Return [X, Y] of the center of cell containing provided text 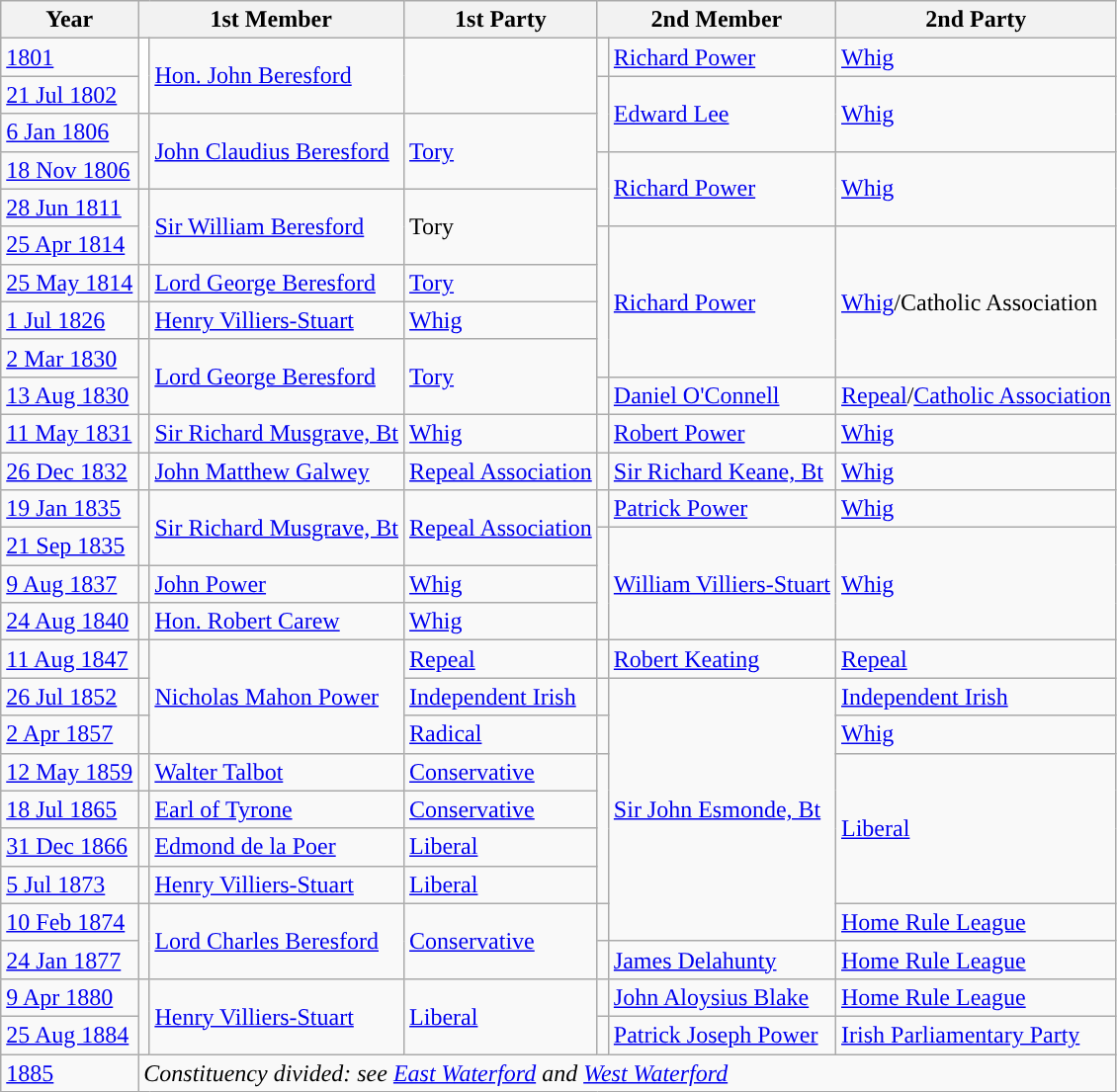
2 Mar 1830 [69, 358]
Sir Richard Keane, Bt [722, 471]
25 Apr 1814 [69, 245]
John Aloysius Blake [722, 997]
John Matthew Galwey [277, 471]
Radical [501, 734]
11 Aug 1847 [69, 659]
Hon. Robert Carew [277, 622]
10 Feb 1874 [69, 922]
2 Apr 1857 [69, 734]
6 Jan 1806 [69, 132]
Irish Parliamentary Party [977, 1035]
21 Sep 1835 [69, 546]
26 Dec 1832 [69, 471]
25 Aug 1884 [69, 1035]
Patrick Power [722, 509]
1885 [69, 1072]
19 Jan 1835 [69, 509]
Nicholas Mahon Power [277, 697]
5 Jul 1873 [69, 884]
1st Member [271, 20]
18 Nov 1806 [69, 170]
Earl of Tyrone [277, 809]
John Claudius Beresford [277, 151]
Year [69, 20]
Robert Power [722, 433]
Lord Charles Beresford [277, 941]
1st Party [501, 20]
21 Jul 1802 [69, 95]
12 May 1859 [69, 772]
John Power [277, 584]
31 Dec 1866 [69, 847]
Walter Talbot [277, 772]
11 May 1831 [69, 433]
1801 [69, 57]
Edward Lee [722, 114]
24 Aug 1840 [69, 622]
Edmond de la Poer [277, 847]
Sir William Beresford [277, 226]
Hon. John Beresford [277, 76]
Sir John Esmonde, Bt [722, 809]
13 Aug 1830 [69, 395]
1 Jul 1826 [69, 320]
26 Jul 1852 [69, 697]
James Delahunty [722, 960]
Constituency divided: see East Waterford and West Waterford [627, 1072]
18 Jul 1865 [69, 809]
Repeal/Catholic Association [977, 395]
Whig/Catholic Association [977, 301]
2nd Member [716, 20]
9 Apr 1880 [69, 997]
25 May 1814 [69, 283]
2nd Party [977, 20]
Patrick Joseph Power [722, 1035]
Daniel O'Connell [722, 395]
Robert Keating [722, 659]
9 Aug 1837 [69, 584]
William Villiers-Stuart [722, 584]
28 Jun 1811 [69, 208]
24 Jan 1877 [69, 960]
